Detect which cell encompasses the target text, then output its (X, Y) center coordinate. 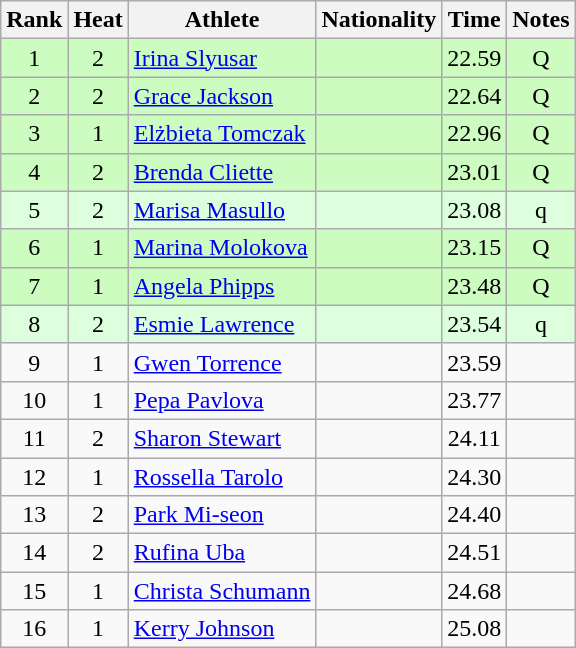
Rossella Tarolo (222, 477)
23.77 (474, 400)
24.51 (474, 553)
Rank (34, 20)
6 (34, 248)
7 (34, 286)
24.30 (474, 477)
Sharon Stewart (222, 438)
4 (34, 172)
Brenda Cliette (222, 172)
9 (34, 362)
14 (34, 553)
Marisa Masullo (222, 210)
3 (34, 134)
Pepa Pavlova (222, 400)
Nationality (379, 20)
Christa Schumann (222, 591)
15 (34, 591)
Heat (98, 20)
Angela Phipps (222, 286)
Marina Molokova (222, 248)
Rufina Uba (222, 553)
Irina Slyusar (222, 58)
24.68 (474, 591)
22.96 (474, 134)
Time (474, 20)
23.01 (474, 172)
23.08 (474, 210)
23.54 (474, 324)
Notes (541, 20)
Kerry Johnson (222, 629)
Grace Jackson (222, 96)
22.59 (474, 58)
23.59 (474, 362)
16 (34, 629)
10 (34, 400)
23.48 (474, 286)
22.64 (474, 96)
12 (34, 477)
Park Mi-seon (222, 515)
13 (34, 515)
Elżbieta Tomczak (222, 134)
Athlete (222, 20)
8 (34, 324)
Gwen Torrence (222, 362)
11 (34, 438)
24.11 (474, 438)
Esmie Lawrence (222, 324)
24.40 (474, 515)
5 (34, 210)
25.08 (474, 629)
23.15 (474, 248)
